Extract the (x, y) coordinate from the center of the cell holding the provided text.  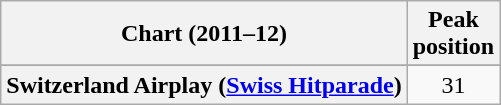
Peakposition (453, 34)
Chart (2011–12) (204, 34)
Switzerland Airplay (Swiss Hitparade) (204, 85)
31 (453, 85)
